Return [x, y] of the center of cell containing provided text 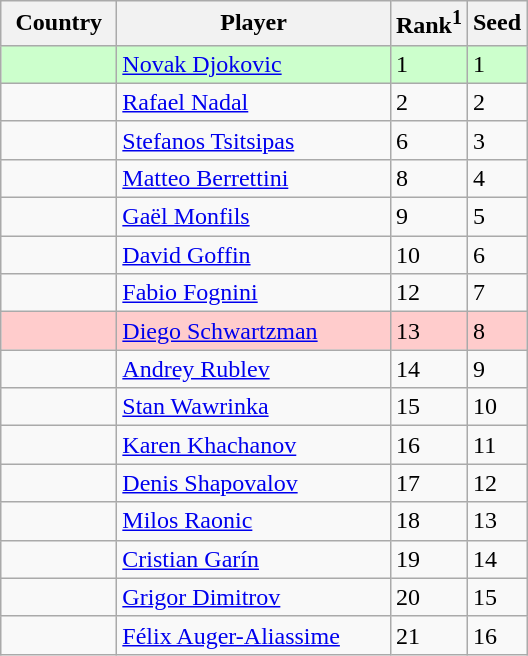
Country [59, 24]
Diego Schwartzman [254, 331]
Matteo Berrettini [254, 178]
4 [496, 178]
19 [428, 559]
21 [428, 635]
Novak Djokovic [254, 64]
17 [428, 483]
18 [428, 521]
Rafael Nadal [254, 102]
Seed [496, 24]
Félix Auger-Aliassime [254, 635]
Stan Wawrinka [254, 407]
Stefanos Tsitsipas [254, 140]
3 [496, 140]
Gaël Monfils [254, 217]
7 [496, 293]
Andrey Rublev [254, 369]
11 [496, 445]
Cristian Garín [254, 559]
Rank1 [428, 24]
Karen Khachanov [254, 445]
Fabio Fognini [254, 293]
Milos Raonic [254, 521]
Player [254, 24]
5 [496, 217]
Grigor Dimitrov [254, 597]
20 [428, 597]
Denis Shapovalov [254, 483]
David Goffin [254, 255]
